Find where the given text appears and provide that cell's center as (x, y) coordinate. 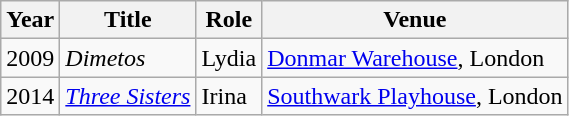
Year (30, 20)
Lydia (229, 58)
Dimetos (128, 58)
Donmar Warehouse, London (415, 58)
2014 (30, 96)
Southwark Playhouse, London (415, 96)
Three Sisters (128, 96)
2009 (30, 58)
Venue (415, 20)
Title (128, 20)
Role (229, 20)
Irina (229, 96)
